Detect which cell encompasses the target text, then output its (X, Y) center coordinate. 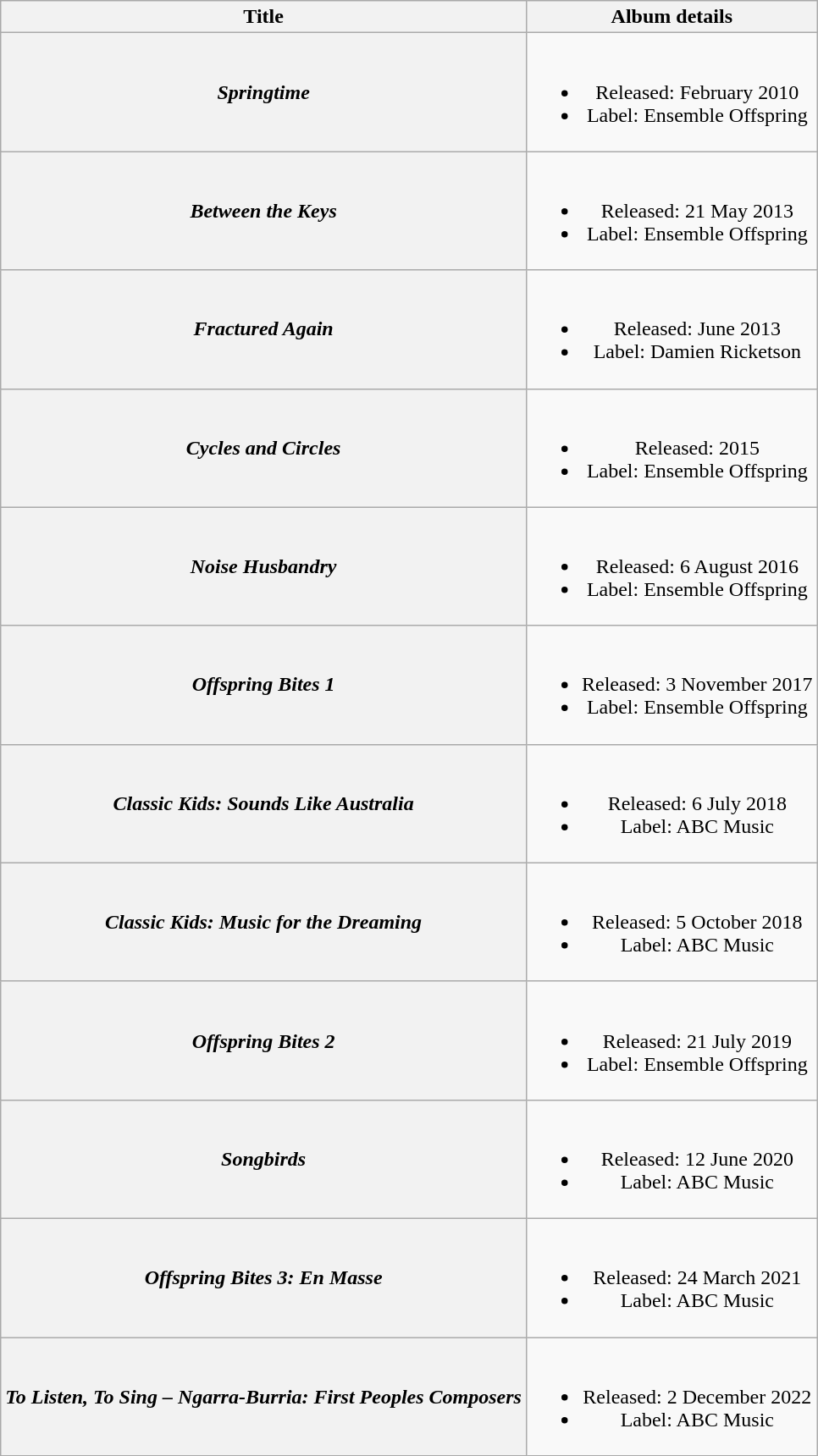
Springtime (264, 92)
Released: 2 December 2022Label: ABC Music (672, 1397)
Released: 24 March 2021Label: ABC Music (672, 1277)
Classic Kids: Sounds Like Australia (264, 803)
Songbirds (264, 1159)
Between the Keys (264, 211)
Title (264, 17)
Classic Kids: Music for the Dreaming (264, 922)
Offspring Bites 2 (264, 1040)
Fractured Again (264, 329)
Released: 21 July 2019Label: Ensemble Offspring (672, 1040)
Released: June 2013 Label: Damien Ricketson (672, 329)
Released: 3 November 2017Label: Ensemble Offspring (672, 685)
Released: 6 August 2016Label: Ensemble Offspring (672, 566)
Noise Husbandry (264, 566)
Released: 21 May 2013Label: Ensemble Offspring (672, 211)
Released: 2015Label: Ensemble Offspring (672, 448)
Released: 6 July 2018Label: ABC Music (672, 803)
Offspring Bites 1 (264, 685)
Released: February 2010Label: Ensemble Offspring (672, 92)
To Listen, To Sing – Ngarra-Burria: First Peoples Composers (264, 1397)
Offspring Bites 3: En Masse (264, 1277)
Released: 12 June 2020Label: ABC Music (672, 1159)
Cycles and Circles (264, 448)
Released: 5 October 2018Label: ABC Music (672, 922)
Album details (672, 17)
